Provide the [x, y] coordinate of the cell's center where the given text is located.  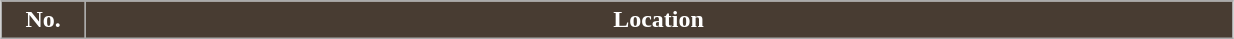
No. [44, 20]
Location [659, 20]
